Provide the (X, Y) coordinate of the cell's center where the given text is located.  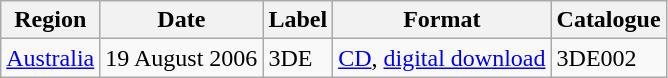
Date (182, 20)
3DE002 (608, 58)
CD, digital download (442, 58)
Australia (50, 58)
Label (298, 20)
3DE (298, 58)
19 August 2006 (182, 58)
Format (442, 20)
Catalogue (608, 20)
Region (50, 20)
